Return (x, y) of the center of cell containing provided text 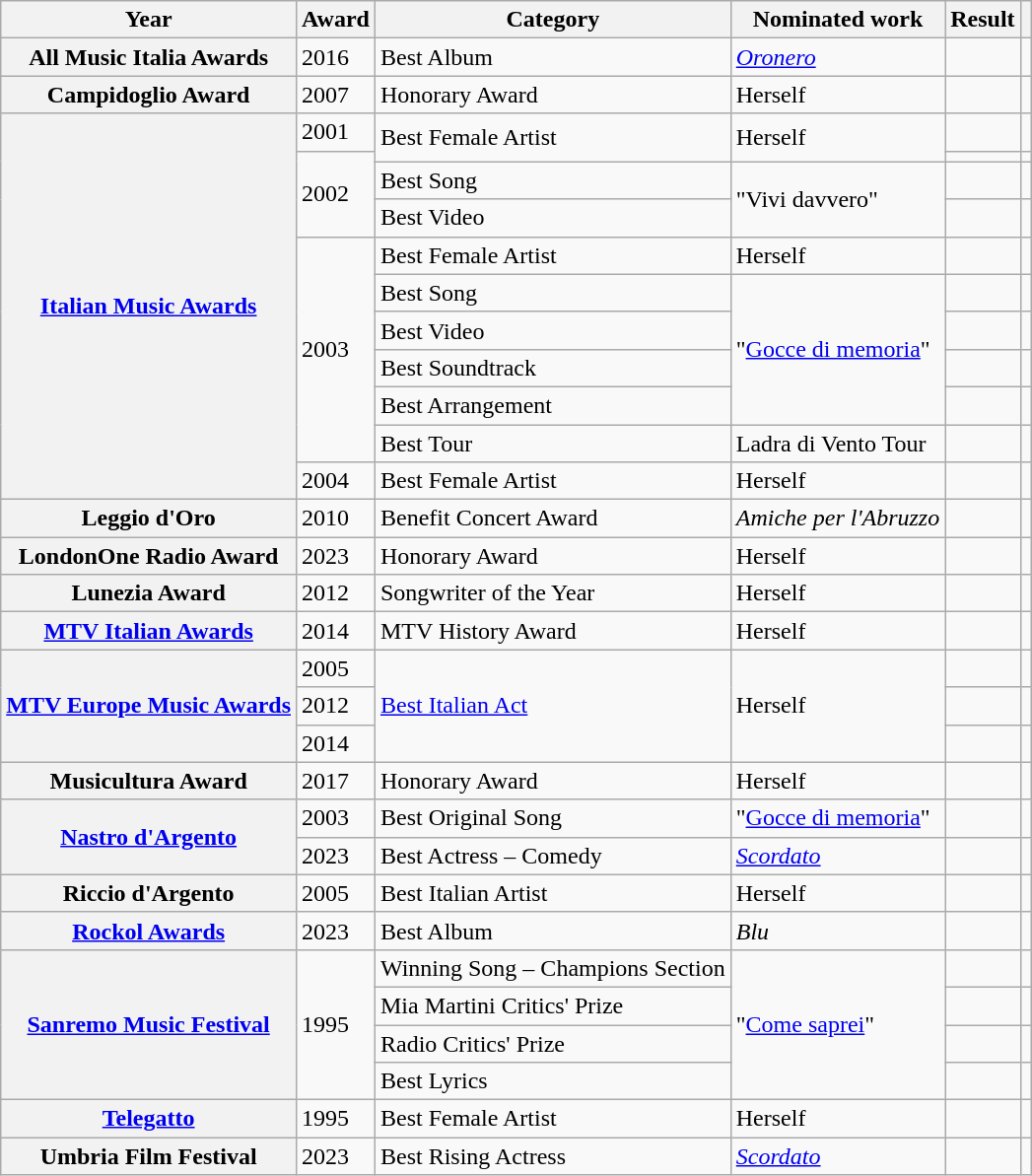
MTV Europe Music Awards (149, 706)
LondonOne Radio Award (149, 556)
Radio Critics' Prize (552, 1044)
Ladra di Vento Tour (838, 443)
Nastro d'Argento (149, 837)
Amiche per l'Abruzzo (838, 519)
Category (552, 20)
Winning Song – Champions Section (552, 968)
Lunezia Award (149, 593)
Nominated work (838, 20)
Best Actress – Comedy (552, 856)
Year (149, 20)
Umbria Film Festival (149, 1156)
2001 (336, 132)
2007 (336, 95)
MTV Italian Awards (149, 631)
Benefit Concert Award (552, 519)
Mia Martini Critics' Prize (552, 1005)
2016 (336, 57)
Best Arrangement (552, 405)
Sanremo Music Festival (149, 1024)
Oronero (838, 57)
Result (983, 20)
Best Soundtrack (552, 368)
2002 (336, 193)
2017 (336, 781)
All Music Italia Awards (149, 57)
Italian Music Awards (149, 307)
2004 (336, 481)
"Come saprei" (838, 1024)
Best Tour (552, 443)
Campidoglio Award (149, 95)
Songwriter of the Year (552, 593)
Best Rising Actress (552, 1156)
Rockol Awards (149, 931)
Musicultura Award (149, 781)
Award (336, 20)
"Vivi davvero" (838, 199)
Telegatto (149, 1119)
2010 (336, 519)
MTV History Award (552, 631)
Best Italian Act (552, 706)
Best Italian Artist (552, 893)
Leggio d'Oro (149, 519)
Best Original Song (552, 818)
Best Lyrics (552, 1081)
Riccio d'Argento (149, 893)
Blu (838, 931)
